Identify which cell holds the provided text, then report its [x, y] central coordinate. 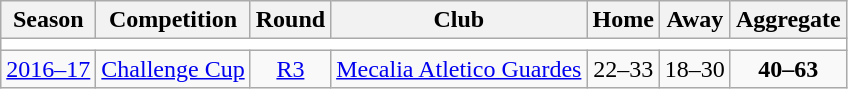
2016–17 [48, 69]
22–33 [623, 69]
Challenge Cup [173, 69]
18–30 [694, 69]
Competition [173, 20]
Home [623, 20]
Away [694, 20]
40–63 [788, 69]
Round [290, 20]
Season [48, 20]
Mecalia Atletico Guardes [459, 69]
R3 [290, 69]
Club [459, 20]
Aggregate [788, 20]
